Determine the [X, Y] coordinate at the center of the cell enclosing the given text.  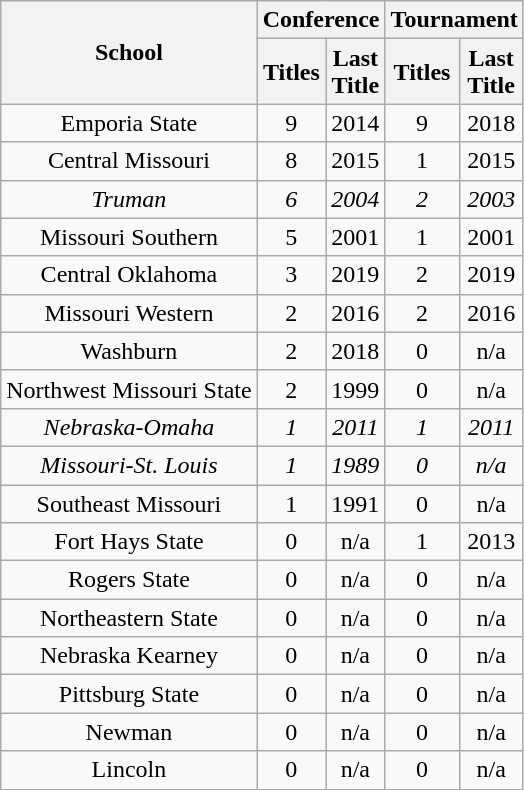
2014 [356, 123]
Nebraska Kearney [129, 656]
Missouri-St. Louis [129, 465]
Missouri Southern [129, 237]
Emporia State [129, 123]
1989 [356, 465]
Newman [129, 732]
5 [291, 237]
1991 [356, 503]
School [129, 52]
Missouri Western [129, 313]
Nebraska-Omaha [129, 427]
Pittsburg State [129, 694]
2003 [491, 199]
Fort Hays State [129, 542]
Rogers State [129, 580]
Truman [129, 199]
8 [291, 161]
Southeast Missouri [129, 503]
3 [291, 275]
Tournament [454, 20]
Northeastern State [129, 618]
Central Oklahoma [129, 275]
6 [291, 199]
1999 [356, 389]
Northwest Missouri State [129, 389]
Lincoln [129, 770]
Washburn [129, 351]
Conference [321, 20]
2004 [356, 199]
Central Missouri [129, 161]
2013 [491, 542]
